Detect which cell encompasses the target text, then output its (X, Y) center coordinate. 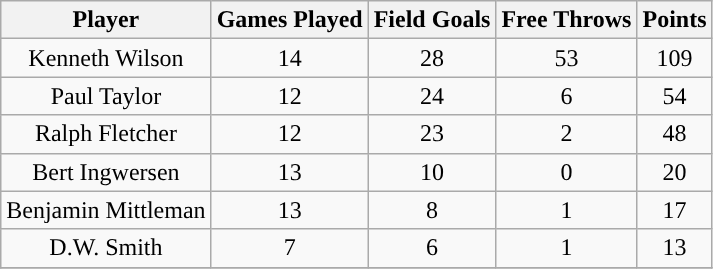
8 (432, 210)
Paul Taylor (106, 96)
14 (290, 58)
109 (674, 58)
Points (674, 20)
Free Throws (566, 20)
23 (432, 134)
Ralph Fletcher (106, 134)
7 (290, 248)
28 (432, 58)
Games Played (290, 20)
Bert Ingwersen (106, 172)
10 (432, 172)
48 (674, 134)
Player (106, 20)
Field Goals (432, 20)
20 (674, 172)
2 (566, 134)
Kenneth Wilson (106, 58)
53 (566, 58)
D.W. Smith (106, 248)
24 (432, 96)
17 (674, 210)
Benjamin Mittleman (106, 210)
54 (674, 96)
0 (566, 172)
